Return (x, y) of the center of cell containing provided text 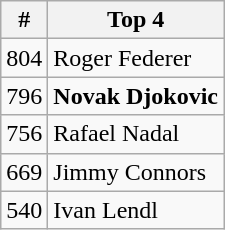
Jimmy Connors (136, 172)
Top 4 (136, 20)
756 (24, 134)
669 (24, 172)
# (24, 20)
796 (24, 96)
Novak Djokovic (136, 96)
Ivan Lendl (136, 210)
804 (24, 58)
540 (24, 210)
Roger Federer (136, 58)
Rafael Nadal (136, 134)
